From the cell containing the given text, extract its center point as (x, y) coordinate. 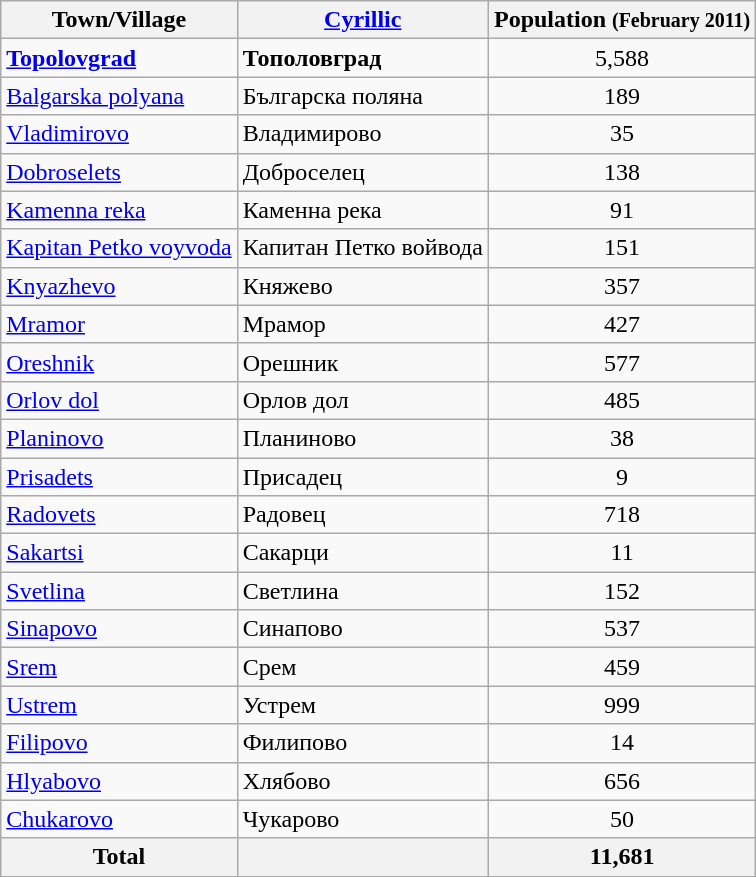
485 (622, 400)
Капитан Петко войвода (362, 248)
Радовец (362, 515)
35 (622, 134)
459 (622, 667)
Доброселец (362, 172)
Владимирово (362, 134)
718 (622, 515)
Българска поляна (362, 96)
Ustrem (119, 705)
Орлов дол (362, 400)
11 (622, 553)
91 (622, 210)
Орешник (362, 362)
Srem (119, 667)
577 (622, 362)
Mramor (119, 324)
427 (622, 324)
Присадец (362, 477)
Чукарово (362, 819)
Kapitan Petko voyvoda (119, 248)
Sinapovo (119, 629)
Kamenna reka (119, 210)
Orlov dol (119, 400)
Срем (362, 667)
Knyazhevo (119, 286)
656 (622, 781)
138 (622, 172)
Светлина (362, 591)
Cyrillic (362, 20)
189 (622, 96)
Total (119, 857)
Topolovgrad (119, 58)
Oreshnik (119, 362)
Сакарци (362, 553)
Планиново (362, 438)
5,588 (622, 58)
Мрамор (362, 324)
14 (622, 743)
Planinovo (119, 438)
Radovets (119, 515)
Prisadets (119, 477)
Каменна река (362, 210)
Hlyabovo (119, 781)
Town/Village (119, 20)
9 (622, 477)
Тополовград (362, 58)
11,681 (622, 857)
Синапово (362, 629)
152 (622, 591)
Dobroselets (119, 172)
50 (622, 819)
Balgarska polyana (119, 96)
Sakartsi (119, 553)
Филипово (362, 743)
999 (622, 705)
357 (622, 286)
Chukarovo (119, 819)
Population (February 2011) (622, 20)
38 (622, 438)
Filipovo (119, 743)
Хлябово (362, 781)
537 (622, 629)
Устрем (362, 705)
Vladimirovo (119, 134)
Княжево (362, 286)
151 (622, 248)
Svetlina (119, 591)
